From the cell containing the given text, extract its center point as [x, y] coordinate. 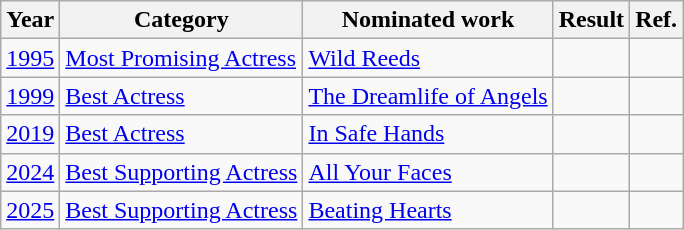
1999 [30, 96]
1995 [30, 58]
Year [30, 20]
Result [591, 20]
Wild Reeds [428, 58]
The Dreamlife of Angels [428, 96]
All Your Faces [428, 172]
Ref. [656, 20]
2019 [30, 134]
Nominated work [428, 20]
2025 [30, 210]
Category [182, 20]
In Safe Hands [428, 134]
Most Promising Actress [182, 58]
2024 [30, 172]
Beating Hearts [428, 210]
